Detect which cell encompasses the target text, then output its [x, y] center coordinate. 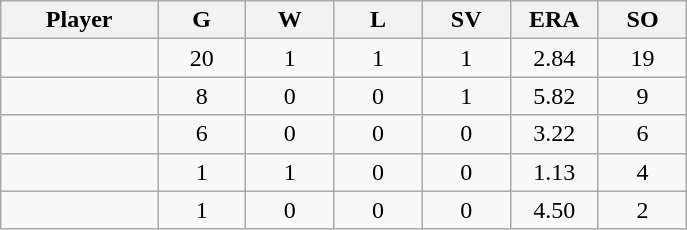
4 [642, 172]
ERA [554, 20]
Player [80, 20]
G [202, 20]
3.22 [554, 134]
19 [642, 58]
SV [466, 20]
W [290, 20]
2.84 [554, 58]
SO [642, 20]
1.13 [554, 172]
L [378, 20]
9 [642, 96]
20 [202, 58]
5.82 [554, 96]
4.50 [554, 210]
8 [202, 96]
2 [642, 210]
